For the text-containing cell, return its midpoint in (x, y) coordinate format. 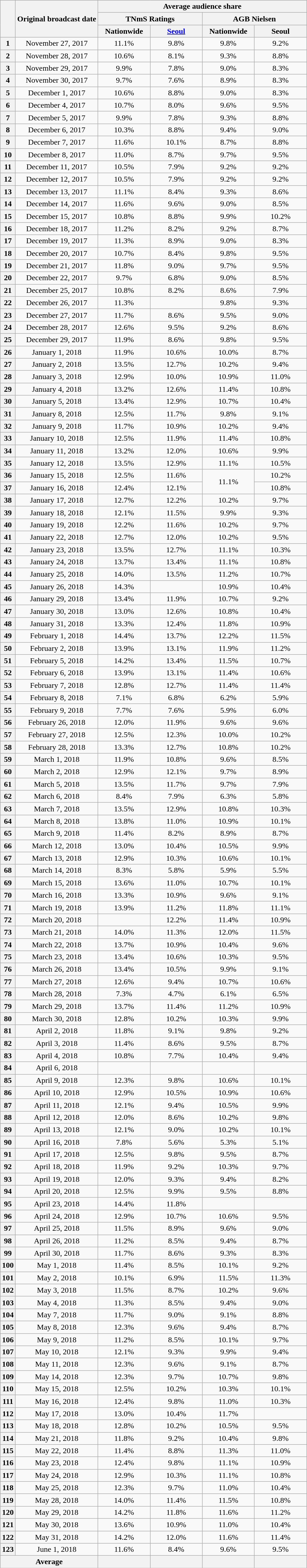
89 (8, 1130)
79 (8, 1006)
95 (8, 1204)
84 (8, 1068)
50 (8, 648)
April 25, 2018 (57, 1228)
January 9, 2018 (57, 426)
December 29, 2017 (57, 340)
86 (8, 1093)
51 (8, 661)
December 6, 2017 (57, 130)
65 (8, 833)
April 20, 2018 (57, 1191)
May 31, 2018 (57, 1537)
94 (8, 1191)
March 5, 2018 (57, 784)
November 29, 2017 (57, 68)
8 (8, 130)
97 (8, 1228)
January 22, 2018 (57, 537)
4 (8, 80)
12 (8, 179)
54 (8, 698)
January 18, 2018 (57, 512)
March 1, 2018 (57, 760)
May 2, 2018 (57, 1278)
December 11, 2017 (57, 167)
March 13, 2018 (57, 858)
5.3% (229, 1142)
108 (8, 1364)
January 26, 2018 (57, 587)
February 28, 2018 (57, 747)
January 8, 2018 (57, 414)
March 6, 2018 (57, 796)
80 (8, 1019)
91 (8, 1155)
18 (8, 253)
May 28, 2018 (57, 1500)
10 (8, 155)
116 (8, 1463)
March 20, 2018 (57, 920)
98 (8, 1241)
December 21, 2017 (57, 266)
104 (8, 1315)
78 (8, 994)
13 (8, 192)
April 18, 2018 (57, 1167)
December 7, 2017 (57, 142)
January 23, 2018 (57, 550)
46 (8, 599)
December 18, 2017 (57, 229)
107 (8, 1352)
January 11, 2018 (57, 451)
February 2, 2018 (57, 648)
5.6% (176, 1142)
April 16, 2018 (57, 1142)
April 3, 2018 (57, 1043)
May 7, 2018 (57, 1315)
8.0% (176, 105)
May 30, 2018 (57, 1525)
January 15, 2018 (57, 475)
April 23, 2018 (57, 1204)
6.2% (229, 698)
71 (8, 907)
November 27, 2017 (57, 43)
TNmS Ratings (150, 19)
December 19, 2017 (57, 241)
May 23, 2018 (57, 1463)
20 (8, 278)
70 (8, 895)
March 2, 2018 (57, 772)
April 17, 2018 (57, 1155)
January 4, 2018 (57, 389)
52 (8, 673)
76 (8, 969)
May 3, 2018 (57, 1290)
85 (8, 1080)
33 (8, 438)
109 (8, 1377)
7.1% (124, 698)
67 (8, 858)
January 30, 2018 (57, 611)
74 (8, 945)
5 (8, 93)
November 28, 2017 (57, 56)
May 14, 2018 (57, 1377)
January 16, 2018 (57, 488)
114 (8, 1438)
February 5, 2018 (57, 661)
113 (8, 1426)
December 1, 2017 (57, 93)
April 2, 2018 (57, 1031)
21 (8, 290)
105 (8, 1327)
19 (8, 266)
102 (8, 1290)
May 1, 2018 (57, 1265)
December 26, 2017 (57, 303)
59 (8, 760)
121 (8, 1525)
69 (8, 883)
December 13, 2017 (57, 192)
April 4, 2018 (57, 1056)
January 1, 2018 (57, 352)
29 (8, 389)
January 10, 2018 (57, 438)
30 (8, 401)
62 (8, 796)
16 (8, 229)
March 16, 2018 (57, 895)
February 1, 2018 (57, 636)
April 30, 2018 (57, 1253)
March 21, 2018 (57, 932)
January 19, 2018 (57, 525)
28 (8, 377)
6.9% (176, 1278)
37 (8, 488)
26 (8, 352)
43 (8, 562)
6.0% (280, 710)
90 (8, 1142)
June 1, 2018 (57, 1550)
February 26, 2018 (57, 722)
57 (8, 735)
January 2, 2018 (57, 365)
88 (8, 1117)
34 (8, 451)
February 8, 2018 (57, 698)
December 28, 2017 (57, 327)
April 6, 2018 (57, 1068)
15 (8, 216)
31 (8, 414)
87 (8, 1105)
75 (8, 957)
22 (8, 303)
March 30, 2018 (57, 1019)
December 5, 2017 (57, 117)
82 (8, 1043)
March 15, 2018 (57, 883)
April 11, 2018 (57, 1105)
39 (8, 512)
49 (8, 636)
17 (8, 241)
December 27, 2017 (57, 315)
106 (8, 1340)
63 (8, 809)
March 14, 2018 (57, 870)
2 (8, 56)
40 (8, 525)
January 25, 2018 (57, 574)
36 (8, 475)
35 (8, 463)
March 9, 2018 (57, 833)
92 (8, 1167)
68 (8, 870)
13.8% (124, 821)
25 (8, 340)
14.3% (124, 587)
120 (8, 1512)
66 (8, 846)
AGB Nielsen (255, 19)
11 (8, 167)
112 (8, 1414)
May 17, 2018 (57, 1414)
Average audience share (202, 6)
April 19, 2018 (57, 1179)
77 (8, 982)
8.1% (176, 56)
January 24, 2018 (57, 562)
January 12, 2018 (57, 463)
122 (8, 1537)
March 28, 2018 (57, 994)
6 (8, 105)
117 (8, 1475)
32 (8, 426)
4.7% (176, 994)
April 12, 2018 (57, 1117)
May 4, 2018 (57, 1302)
53 (8, 685)
March 22, 2018 (57, 945)
January 5, 2018 (57, 401)
May 10, 2018 (57, 1352)
January 31, 2018 (57, 624)
December 22, 2017 (57, 278)
May 15, 2018 (57, 1389)
3 (8, 68)
6.5% (280, 994)
93 (8, 1179)
December 12, 2017 (57, 179)
24 (8, 327)
55 (8, 710)
February 9, 2018 (57, 710)
100 (8, 1265)
9 (8, 142)
6.1% (229, 994)
48 (8, 624)
73 (8, 932)
May 22, 2018 (57, 1451)
5.1% (280, 1142)
45 (8, 587)
May 18, 2018 (57, 1426)
January 3, 2018 (57, 377)
March 12, 2018 (57, 846)
110 (8, 1389)
64 (8, 821)
December 14, 2017 (57, 204)
March 19, 2018 (57, 907)
December 8, 2017 (57, 155)
47 (8, 611)
May 21, 2018 (57, 1438)
May 8, 2018 (57, 1327)
99 (8, 1253)
1 (8, 43)
42 (8, 550)
December 20, 2017 (57, 253)
March 8, 2018 (57, 821)
5.5% (280, 870)
April 24, 2018 (57, 1216)
May 11, 2018 (57, 1364)
119 (8, 1500)
May 24, 2018 (57, 1475)
April 10, 2018 (57, 1093)
November 30, 2017 (57, 80)
58 (8, 747)
118 (8, 1488)
111 (8, 1401)
38 (8, 500)
115 (8, 1451)
96 (8, 1216)
March 26, 2018 (57, 969)
April 9, 2018 (57, 1080)
May 25, 2018 (57, 1488)
February 7, 2018 (57, 685)
April 26, 2018 (57, 1241)
February 6, 2018 (57, 673)
December 25, 2017 (57, 290)
60 (8, 772)
March 7, 2018 (57, 809)
7 (8, 117)
March 29, 2018 (57, 1006)
83 (8, 1056)
January 29, 2018 (57, 599)
27 (8, 365)
Average (49, 1562)
123 (8, 1550)
April 13, 2018 (57, 1130)
81 (8, 1031)
December 15, 2017 (57, 216)
23 (8, 315)
May 9, 2018 (57, 1340)
56 (8, 722)
February 27, 2018 (57, 735)
May 29, 2018 (57, 1512)
72 (8, 920)
6.3% (229, 796)
103 (8, 1302)
May 16, 2018 (57, 1401)
44 (8, 574)
March 27, 2018 (57, 982)
March 23, 2018 (57, 957)
Original broadcast date (57, 19)
41 (8, 537)
January 17, 2018 (57, 500)
61 (8, 784)
7.3% (124, 994)
14 (8, 204)
December 4, 2017 (57, 105)
101 (8, 1278)
